Identify which cell holds the provided text, then report its [x, y] central coordinate. 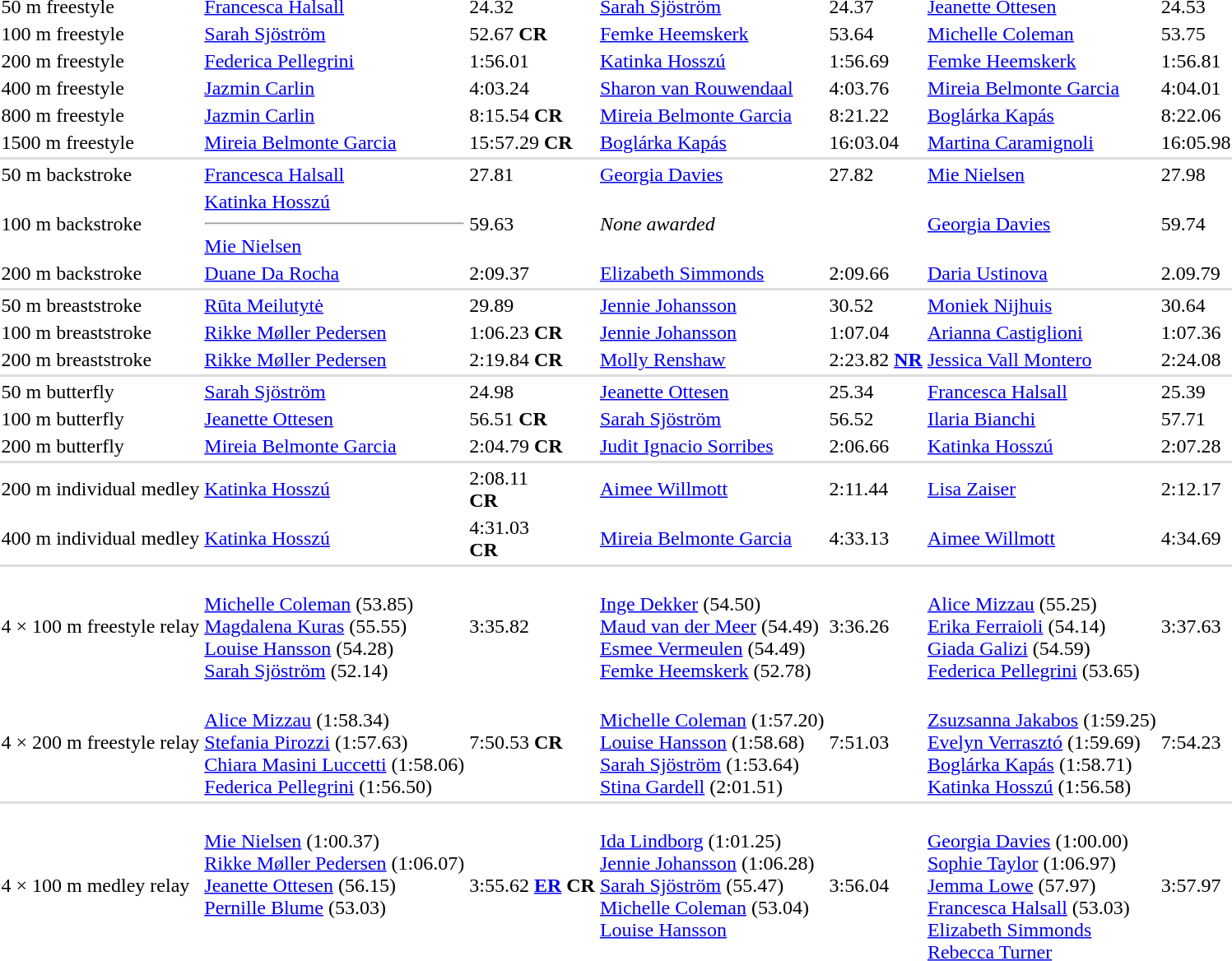
Duane Da Rocha [334, 273]
200 m backstroke [100, 273]
3:37.63 [1196, 626]
7:54.23 [1196, 742]
800 m freestyle [100, 115]
50 m butterfly [100, 392]
2:04.79 CR [532, 446]
2:09.37 [532, 273]
16:05.98 [1196, 142]
56.52 [876, 419]
200 m individual medley [100, 489]
30.64 [1196, 305]
2:23.82 NR [876, 360]
Mie Nielsen [1042, 174]
27.98 [1196, 174]
30.52 [876, 305]
53.64 [876, 34]
4 × 100 m freestyle relay [100, 626]
4:04.01 [1196, 88]
Daria Ustinova [1042, 273]
100 m freestyle [100, 34]
Molly Renshaw [712, 360]
2:19.84 CR [532, 360]
Michelle Coleman (1:57.20)Louise Hansson (1:58.68)Sarah Sjöström (1:53.64)Stina Gardell (2:01.51) [712, 742]
None awarded [760, 224]
2.09.79 [1196, 273]
200 m freestyle [100, 61]
27.82 [876, 174]
1:06.23 CR [532, 332]
Inge Dekker (54.50)Maud van der Meer (54.49)Esmee Vermeulen (54.49)Femke Heemskerk (52.78) [712, 626]
100 m breaststroke [100, 332]
8:15.54 CR [532, 115]
1:56.69 [876, 61]
Zsuzsanna Jakabos (1:59.25)Evelyn Verrasztó (1:59.69)Boglárka Kapás (1:58.71)Katinka Hosszú (1:56.58) [1042, 742]
1:07.04 [876, 332]
7:50.53 CR [532, 742]
Alice Mizzau (1:58.34)Stefania Pirozzi (1:57.63)Chiara Masini Luccetti (1:58.06)Federica Pellegrini (1:56.50) [334, 742]
50 m breaststroke [100, 305]
2:07.28 [1196, 446]
3:35.82 [532, 626]
52.67 CR [532, 34]
Elizabeth Simmonds [712, 273]
200 m butterfly [100, 446]
3:36.26 [876, 626]
53.75 [1196, 34]
4:34.69 [1196, 538]
Michelle Coleman (53.85)Magdalena Kuras (55.55)Louise Hansson (54.28)Sarah Sjöström (52.14) [334, 626]
2:06.66 [876, 446]
Sharon van Rouwendaal [712, 88]
2:24.08 [1196, 360]
Moniek Nijhuis [1042, 305]
200 m breaststroke [100, 360]
2:09.66 [876, 273]
400 m individual medley [100, 538]
Martina Caramignoli [1042, 142]
2:08.11CR [532, 489]
25.39 [1196, 392]
Judit Ignacio Sorribes [712, 446]
57.71 [1196, 419]
15:57.29 CR [532, 142]
27.81 [532, 174]
56.51 CR [532, 419]
4 × 200 m freestyle relay [100, 742]
1500 m freestyle [100, 142]
4:33.13 [876, 538]
59.74 [1196, 224]
16:03.04 [876, 142]
1:56.81 [1196, 61]
4:03.76 [876, 88]
4:03.24 [532, 88]
2:11.44 [876, 489]
29.89 [532, 305]
Rūta Meilutytė [334, 305]
Federica Pellegrini [334, 61]
Ilaria Bianchi [1042, 419]
24.98 [532, 392]
8:22.06 [1196, 115]
Lisa Zaiser [1042, 489]
Arianna Castiglioni [1042, 332]
100 m backstroke [100, 224]
4:31.03CR [532, 538]
Jessica Vall Montero [1042, 360]
Katinka HosszúMie Nielsen [334, 224]
400 m freestyle [100, 88]
8:21.22 [876, 115]
Michelle Coleman [1042, 34]
25.34 [876, 392]
7:51.03 [876, 742]
100 m butterfly [100, 419]
50 m backstroke [100, 174]
1:07.36 [1196, 332]
2:12.17 [1196, 489]
Alice Mizzau (55.25)Erika Ferraioli (54.14)Giada Galizi (54.59)Federica Pellegrini (53.65) [1042, 626]
59.63 [532, 224]
1:56.01 [532, 61]
